Extract the [X, Y] coordinate from the center of the cell holding the provided text.  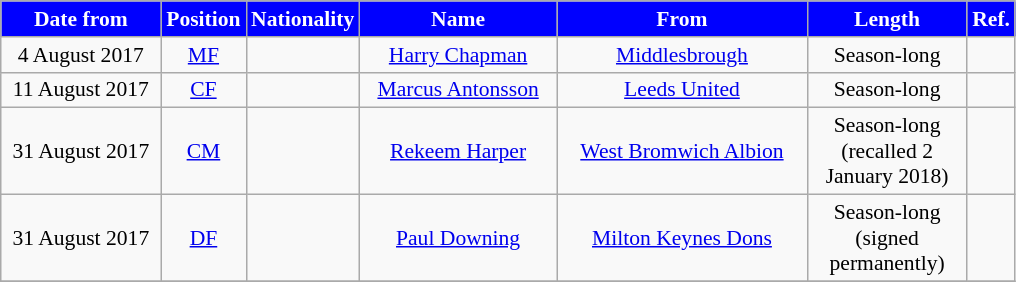
CM [204, 152]
Paul Downing [458, 238]
Milton Keynes Dons [682, 238]
Nationality [302, 19]
Season-long (recalled 2 January 2018) [887, 152]
Rekeem Harper [458, 152]
Harry Chapman [458, 55]
4 August 2017 [81, 55]
Ref. [991, 19]
Leeds United [682, 90]
CF [204, 90]
Length [887, 19]
Position [204, 19]
11 August 2017 [81, 90]
DF [204, 238]
Date from [81, 19]
West Bromwich Albion [682, 152]
MF [204, 55]
Season-long (signed permanently) [887, 238]
Marcus Antonsson [458, 90]
From [682, 19]
Name [458, 19]
Middlesbrough [682, 55]
